Locate the cell with the specified text and output its (X, Y) center coordinate. 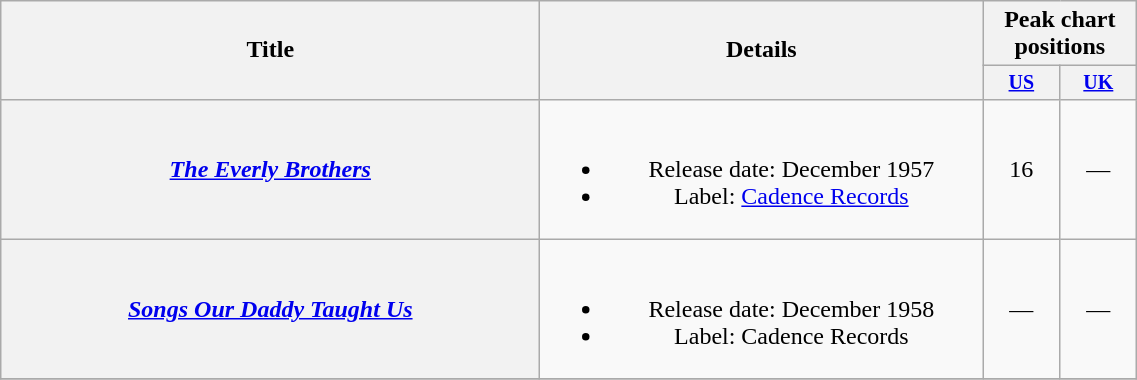
Release date: December 1958Label: Cadence Records (762, 309)
The Everly Brothers (270, 169)
Songs Our Daddy Taught Us (270, 309)
UK (1098, 82)
Peak chartpositions (1060, 34)
Release date: December 1957Label: Cadence Records (762, 169)
16 (1022, 169)
Details (762, 50)
US (1022, 82)
Title (270, 50)
